Pinpoint the cell where the given text exists, returning its [x, y] midpoint coordinate. 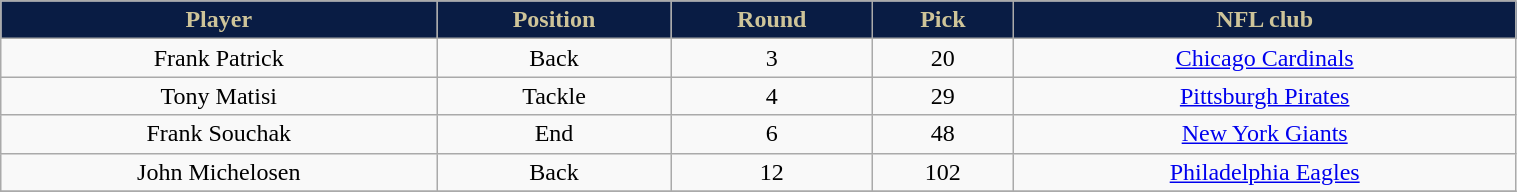
John Michelosen [219, 172]
48 [942, 134]
Round [772, 20]
102 [942, 172]
Frank Souchak [219, 134]
Player [219, 20]
6 [772, 134]
Pick [942, 20]
Philadelphia Eagles [1264, 172]
Pittsburgh Pirates [1264, 96]
Tackle [554, 96]
12 [772, 172]
4 [772, 96]
Tony Matisi [219, 96]
3 [772, 58]
Frank Patrick [219, 58]
End [554, 134]
NFL club [1264, 20]
20 [942, 58]
29 [942, 96]
Chicago Cardinals [1264, 58]
New York Giants [1264, 134]
Position [554, 20]
